Locate the cell with the specified text and output its (x, y) center coordinate. 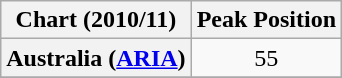
Australia (ARIA) (96, 58)
Chart (2010/11) (96, 20)
Peak Position (266, 20)
55 (266, 58)
